Return the [X, Y] coordinate for the center point of the cell that contains the specified text.  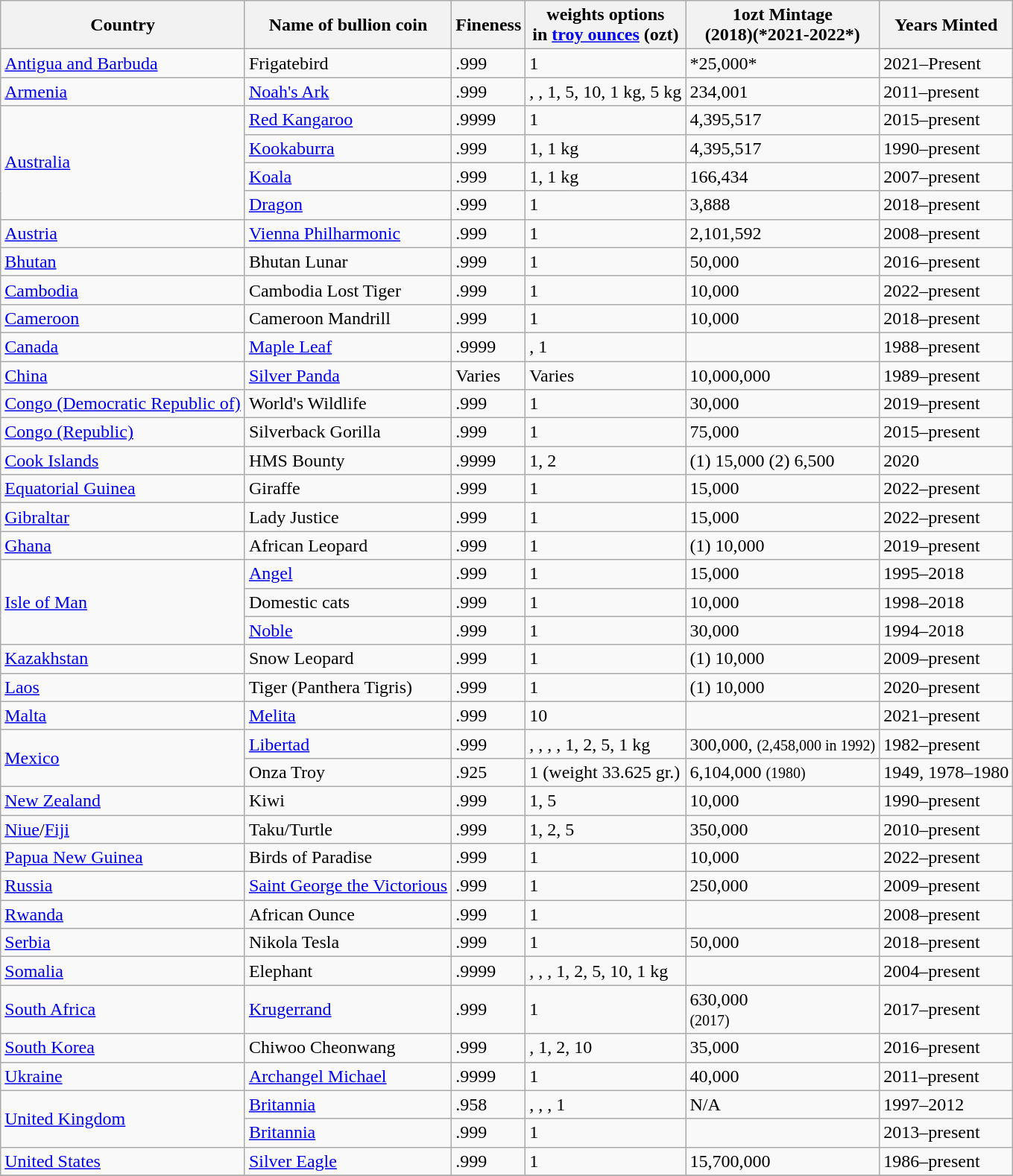
Koala [347, 177]
, , 1, 5, 10, 1 kg, 5 kg [605, 92]
35,000 [783, 1048]
Gibraltar [123, 517]
China [123, 375]
Name of bullion coin [347, 25]
2004–present [947, 971]
2021–Present [947, 63]
Giraffe [347, 489]
Nikola Tesla [347, 943]
South Africa [123, 1009]
Laos [123, 687]
Libertad [347, 744]
Noble [347, 630]
15,700,000 [783, 1161]
Krugerrand [347, 1009]
Somalia [123, 971]
Cook Islands [123, 461]
Onza Troy [347, 772]
Snow Leopard [347, 659]
Malta [123, 715]
Kiwi [347, 800]
Silver Panda [347, 375]
, , , , 1, 2, 5, 1 kg [605, 744]
United States [123, 1161]
166,434 [783, 177]
6,104,000 (1980) [783, 772]
Kookaburra [347, 148]
Silverback Gorilla [347, 432]
1989–present [947, 375]
United Kingdom [123, 1119]
1997–2012 [947, 1104]
Melita [347, 715]
Tiger (Panthera Tigris) [347, 687]
10 [605, 715]
Bhutan Lunar [347, 262]
Cameroon [123, 318]
Chiwoo Cheonwang [347, 1048]
Russia [123, 886]
Armenia [123, 92]
Silver Eagle [347, 1161]
10,000,000 [783, 375]
Taku/Turtle [347, 829]
1994–2018 [947, 630]
2,101,592 [783, 233]
Ukraine [123, 1076]
Equatorial Guinea [123, 489]
234,001 [783, 92]
2020 [947, 461]
75,000 [783, 432]
Red Kangaroo [347, 120]
1949, 1978–1980 [947, 772]
Saint George the Victorious [347, 886]
350,000 [783, 829]
Ghana [123, 546]
New Zealand [123, 800]
N/A [783, 1104]
Kazakhstan [123, 659]
Isle of Man [123, 602]
*25,000* [783, 63]
1998–2018 [947, 602]
, , , 1 [605, 1104]
, , , 1, 2, 5, 10, 1 kg [605, 971]
630,000(2017) [783, 1009]
Congo (Democratic Republic of) [123, 404]
South Korea [123, 1048]
2013–present [947, 1133]
Angel [347, 574]
Antigua and Barbuda [123, 63]
1 (weight 33.625 gr.) [605, 772]
Canada [123, 347]
Cambodia [123, 290]
Austria [123, 233]
Years Minted [947, 25]
1, 2, 5 [605, 829]
Country [123, 25]
Archangel Michael [347, 1076]
2017–present [947, 1009]
1982–present [947, 744]
2020–present [947, 687]
Bhutan [123, 262]
2021–present [947, 715]
1986–present [947, 1161]
Mexico [123, 758]
Serbia [123, 943]
Niue/Fiji [123, 829]
1988–present [947, 347]
Rwanda [123, 914]
Lady Justice [347, 517]
Domestic cats [347, 602]
1, 5 [605, 800]
1995–2018 [947, 574]
Birds of Paradise [347, 858]
.958 [489, 1104]
.925 [489, 772]
, 1 [605, 347]
Papua New Guinea [123, 858]
250,000 [783, 886]
Frigatebird [347, 63]
Cambodia Lost Tiger [347, 290]
Noah's Ark [347, 92]
40,000 [783, 1076]
1ozt Mintage(2018)(*2021-2022*) [783, 25]
Australia [123, 162]
HMS Bounty [347, 461]
Elephant [347, 971]
Fineness [489, 25]
Cameroon Mandrill [347, 318]
Vienna Philharmonic [347, 233]
weights optionsin troy ounces (ozt) [605, 25]
Maple Leaf [347, 347]
Congo (Republic) [123, 432]
1, 2 [605, 461]
(1) 15,000 (2) 6,500 [783, 461]
African Leopard [347, 546]
3,888 [783, 205]
World's Wildlife [347, 404]
2007–present [947, 177]
300,000, (2,458,000 in 1992) [783, 744]
, 1, 2, 10 [605, 1048]
Dragon [347, 205]
African Ounce [347, 914]
2010–present [947, 829]
